Search for the cell housing the specified text and yield its (X, Y) center coordinate. 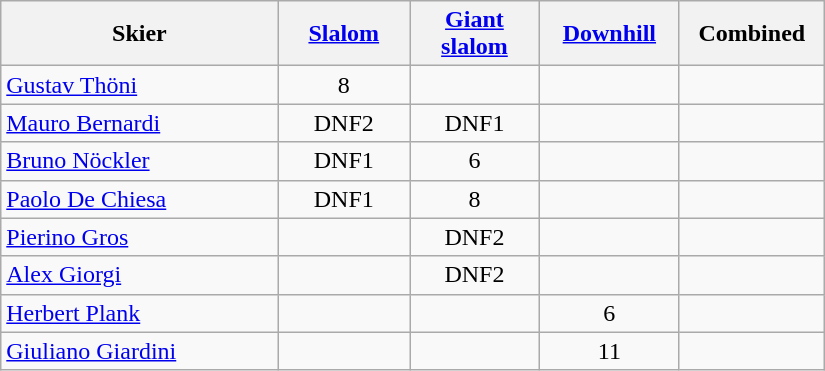
Downhill (609, 34)
Giant slalom (475, 34)
Combined (752, 34)
Skier (140, 34)
Gustav Thöni (140, 85)
Bruno Nöckler (140, 161)
Giuliano Giardini (140, 351)
Paolo De Chiesa (140, 199)
Mauro Bernardi (140, 123)
Alex Giorgi (140, 275)
Herbert Plank (140, 313)
11 (609, 351)
Pierino Gros (140, 237)
Slalom (344, 34)
